Capture the cell that displays the provided text and extract its (x, y) central coordinate. 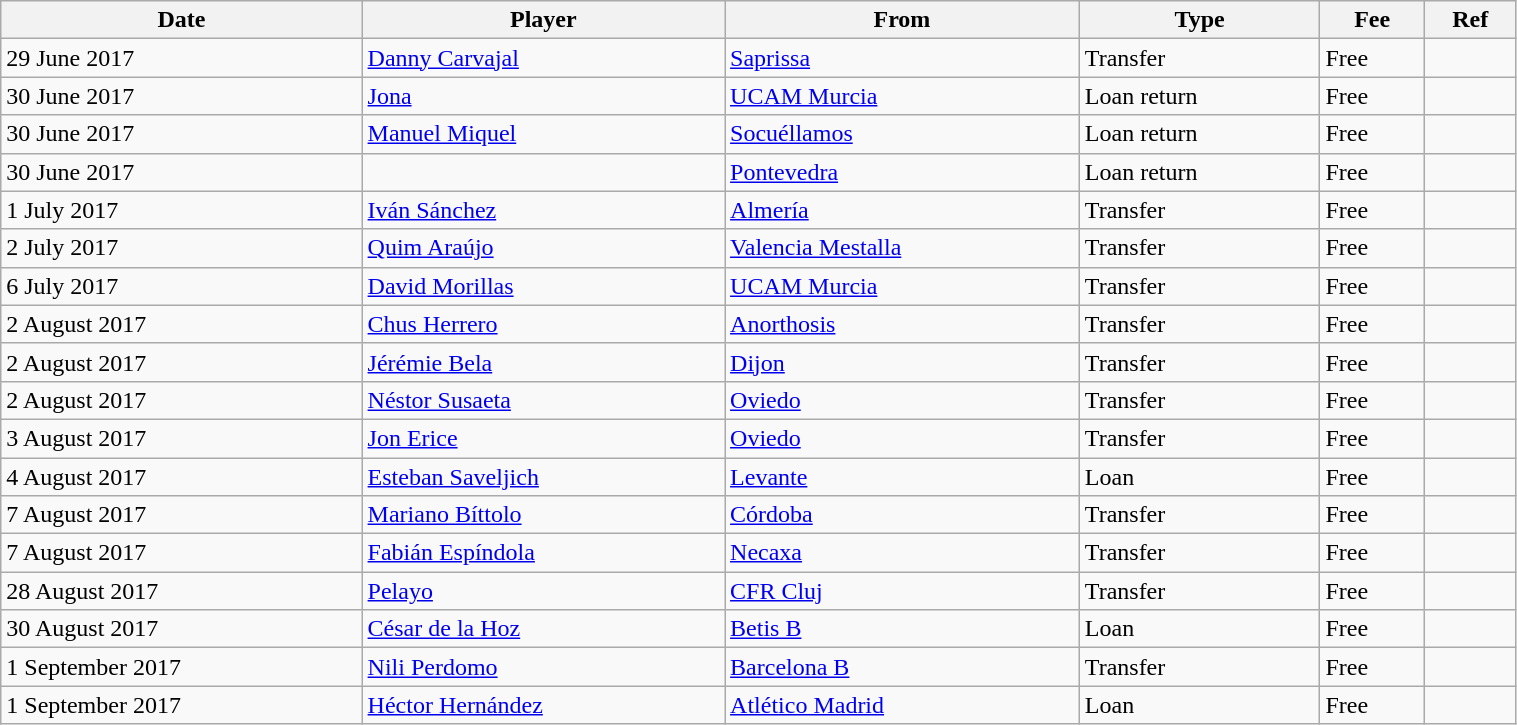
César de la Hoz (543, 629)
Héctor Hernández (543, 705)
Danny Carvajal (543, 58)
Anorthosis (902, 324)
3 August 2017 (182, 438)
Type (1200, 20)
Córdoba (902, 515)
Ref (1470, 20)
Date (182, 20)
Barcelona B (902, 667)
Dijon (902, 362)
Manuel Miquel (543, 134)
Jérémie Bela (543, 362)
Almería (902, 210)
Fabián Espíndola (543, 553)
Pelayo (543, 591)
Iván Sánchez (543, 210)
Pontevedra (902, 172)
Jon Erice (543, 438)
28 August 2017 (182, 591)
Atlético Madrid (902, 705)
CFR Cluj (902, 591)
2 July 2017 (182, 248)
Socuéllamos (902, 134)
4 August 2017 (182, 477)
Betis B (902, 629)
David Morillas (543, 286)
Chus Herrero (543, 324)
Néstor Susaeta (543, 400)
From (902, 20)
30 August 2017 (182, 629)
1 July 2017 (182, 210)
Nili Perdomo (543, 667)
6 July 2017 (182, 286)
Saprissa (902, 58)
Quim Araújo (543, 248)
Levante (902, 477)
Player (543, 20)
Valencia Mestalla (902, 248)
Necaxa (902, 553)
Esteban Saveljich (543, 477)
29 June 2017 (182, 58)
Fee (1372, 20)
Mariano Bíttolo (543, 515)
Jona (543, 96)
